Capture the cell that displays the provided text and extract its [x, y] central coordinate. 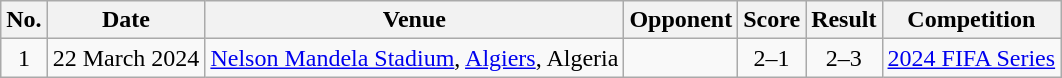
Nelson Mandela Stadium, Algiers, Algeria [414, 58]
2024 FIFA Series [972, 58]
22 March 2024 [126, 58]
Competition [972, 20]
Venue [414, 20]
Opponent [681, 20]
Score [772, 20]
Date [126, 20]
2–3 [844, 58]
No. [24, 20]
Result [844, 20]
2–1 [772, 58]
1 [24, 58]
